For the text-containing cell, return its midpoint in (x, y) coordinate format. 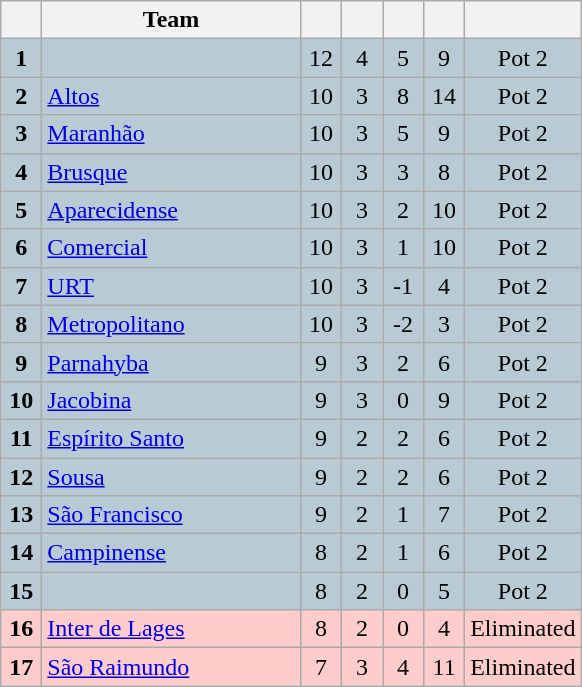
16 (22, 629)
Comercial (172, 248)
-2 (402, 324)
Aparecidense (172, 210)
Metropolitano (172, 324)
Altos (172, 96)
Campinense (172, 553)
Brusque (172, 172)
Team (172, 20)
São Francisco (172, 515)
Maranhão (172, 134)
Parnahyba (172, 362)
URT (172, 286)
Inter de Lages (172, 629)
Jacobina (172, 400)
-1 (402, 286)
São Raimundo (172, 667)
Espírito Santo (172, 438)
Sousa (172, 477)
17 (22, 667)
13 (22, 515)
15 (22, 591)
